Find where the given text appears and provide that cell's center as [x, y] coordinate. 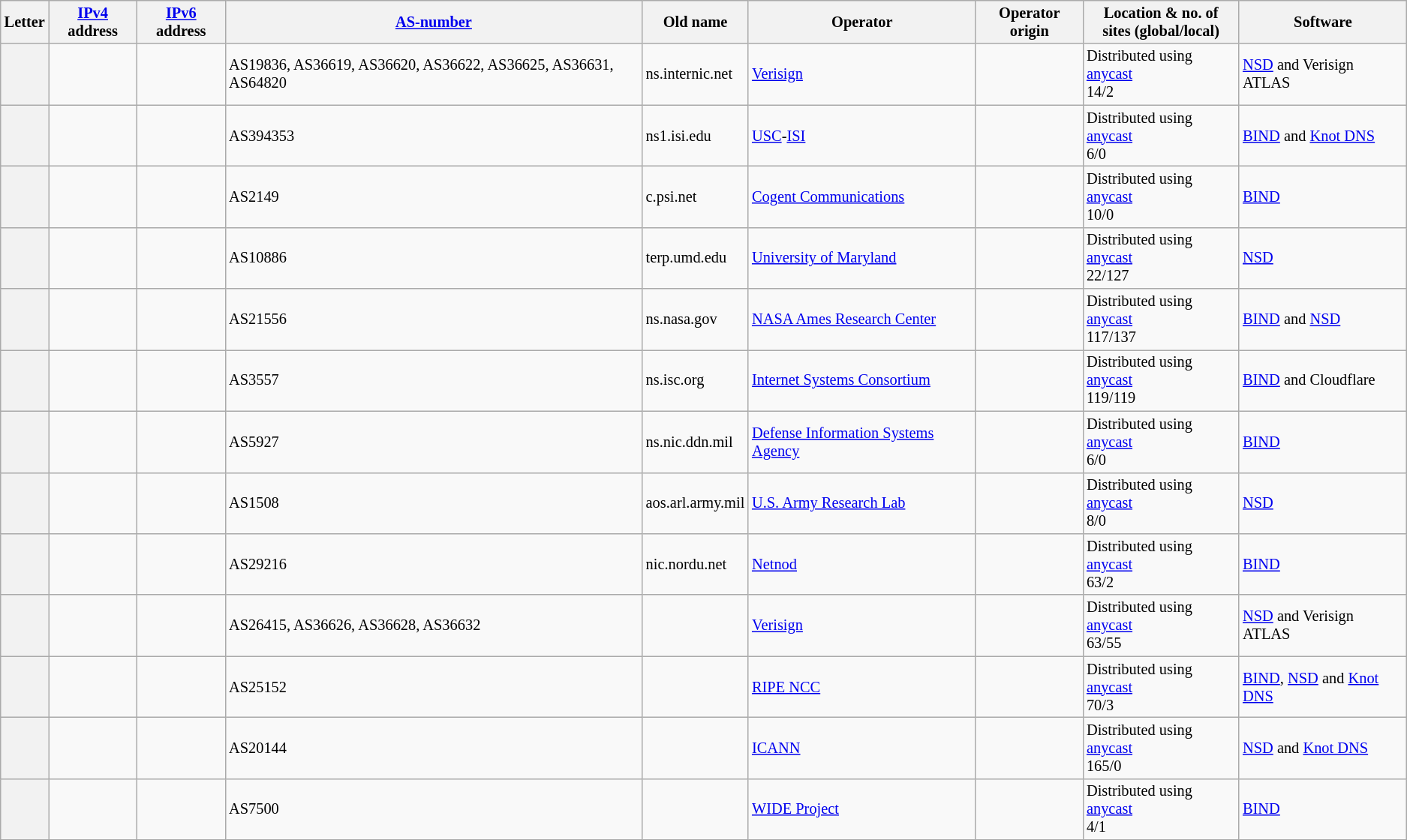
nic.nordu.net [695, 564]
USC-ISI [861, 136]
Old name [695, 22]
ns.internic.net [695, 74]
IPv4 address [93, 22]
ns1.isi.edu [695, 136]
BIND, NSD and Knot DNS [1323, 687]
AS19836, AS36619, AS36620, AS36622, AS36625, AS36631, AS64820 [434, 74]
BIND and Knot DNS [1323, 136]
AS7500 [434, 809]
Letter [25, 22]
Distributed using anycast22/127 [1161, 258]
terp.umd.edu [695, 258]
IPv6 address [181, 22]
AS-number [434, 22]
Distributed using anycast70/3 [1161, 687]
RIPE NCC [861, 687]
Software [1323, 22]
Operator origin [1030, 22]
Distributed using anycast4/1 [1161, 809]
AS5927 [434, 442]
AS29216 [434, 564]
Distributed using anycast14/2 [1161, 74]
AS26415, AS36626, AS36628, AS36632 [434, 625]
AS3557 [434, 380]
Distributed using anycast119/119 [1161, 380]
ns.nic.ddn.mil [695, 442]
Defense Information Systems Agency [861, 442]
AS21556 [434, 319]
AS2149 [434, 196]
Location & no. ofsites (global/local) [1161, 22]
AS1508 [434, 503]
AS20144 [434, 748]
ns.nasa.gov [695, 319]
ns.isc.org [695, 380]
AS10886 [434, 258]
Operator [861, 22]
AS394353 [434, 136]
Distributed using anycast117/137 [1161, 319]
Distributed using anycast63/2 [1161, 564]
University of Maryland [861, 258]
Distributed using anycast63/55 [1161, 625]
WIDE Project [861, 809]
Distributed using anycast165/0 [1161, 748]
Distributed using anycast10/0 [1161, 196]
aos.arl.army.mil [695, 503]
AS25152 [434, 687]
NASA Ames Research Center [861, 319]
Distributed using anycast8/0 [1161, 503]
Internet Systems Consortium [861, 380]
NSD and Knot DNS [1323, 748]
BIND and NSD [1323, 319]
U.S. Army Research Lab [861, 503]
c.psi.net [695, 196]
BIND and Cloudflare [1323, 380]
Netnod [861, 564]
Cogent Communications [861, 196]
ICANN [861, 748]
